Capture the cell that displays the provided text and extract its (x, y) central coordinate. 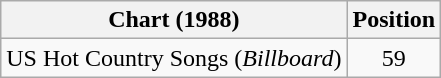
Chart (1988) (174, 20)
US Hot Country Songs (Billboard) (174, 58)
59 (394, 58)
Position (394, 20)
